Determine the (x, y) coordinate at the center of the cell enclosing the given text.  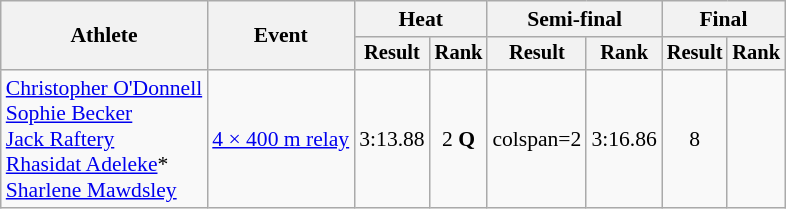
8 (695, 139)
Christopher O'DonnellSophie BeckerJack RafteryRhasidat Adeleke*Sharlene Mawdsley (104, 139)
3:16.86 (624, 139)
Final (724, 19)
4 × 400 m relay (280, 139)
Heat (420, 19)
3:13.88 (392, 139)
colspan=2 (536, 139)
Athlete (104, 36)
Semi-final (574, 19)
2 Q (459, 139)
Event (280, 36)
